Search for the cell housing the specified text and yield its (x, y) center coordinate. 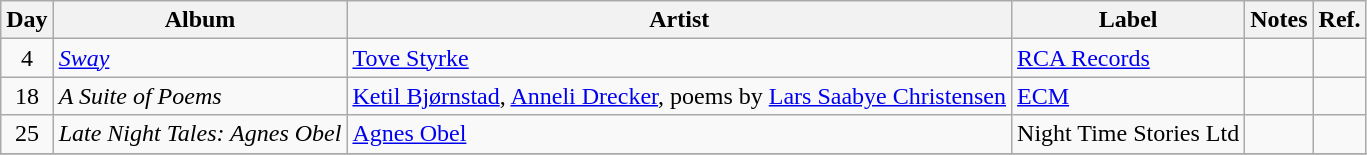
Day (27, 20)
Album (200, 20)
Label (1128, 20)
RCA Records (1128, 58)
Late Night Tales: Agnes Obel (200, 134)
Artist (680, 20)
ECM (1128, 96)
4 (27, 58)
Notes (1279, 20)
Ref. (1340, 20)
Agnes Obel (680, 134)
Tove Styrke (680, 58)
Ketil Bjørnstad, Anneli Drecker, poems by Lars Saabye Christensen (680, 96)
Night Time Stories Ltd (1128, 134)
Sway (200, 58)
A Suite of Poems (200, 96)
18 (27, 96)
25 (27, 134)
